Extract the [X, Y] coordinate from the center of the cell holding the provided text.  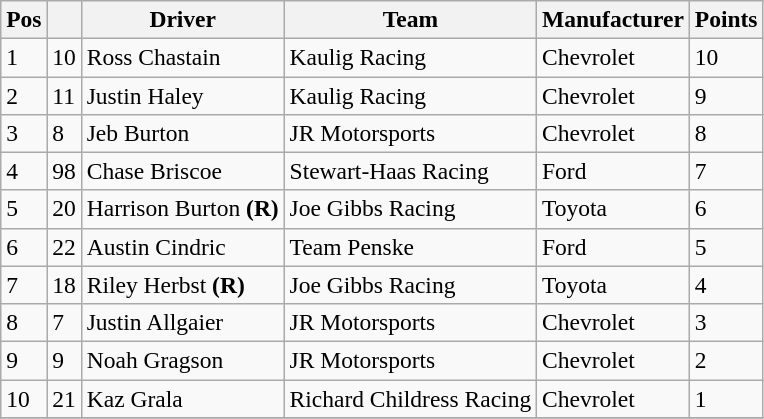
Austin Cindric [182, 247]
Manufacturer [614, 19]
Pos [24, 19]
Justin Allgaier [182, 322]
21 [64, 398]
Kaz Grala [182, 398]
Noah Gragson [182, 360]
Team [410, 19]
22 [64, 247]
98 [64, 171]
Team Penske [410, 247]
20 [64, 209]
Chase Briscoe [182, 171]
Points [726, 19]
Riley Herbst (R) [182, 285]
Driver [182, 19]
18 [64, 285]
Jeb Burton [182, 133]
Justin Haley [182, 95]
Ross Chastain [182, 57]
Harrison Burton (R) [182, 209]
Richard Childress Racing [410, 398]
Stewart-Haas Racing [410, 171]
11 [64, 95]
